Provide the (x, y) coordinate of the cell's center where the given text is located.  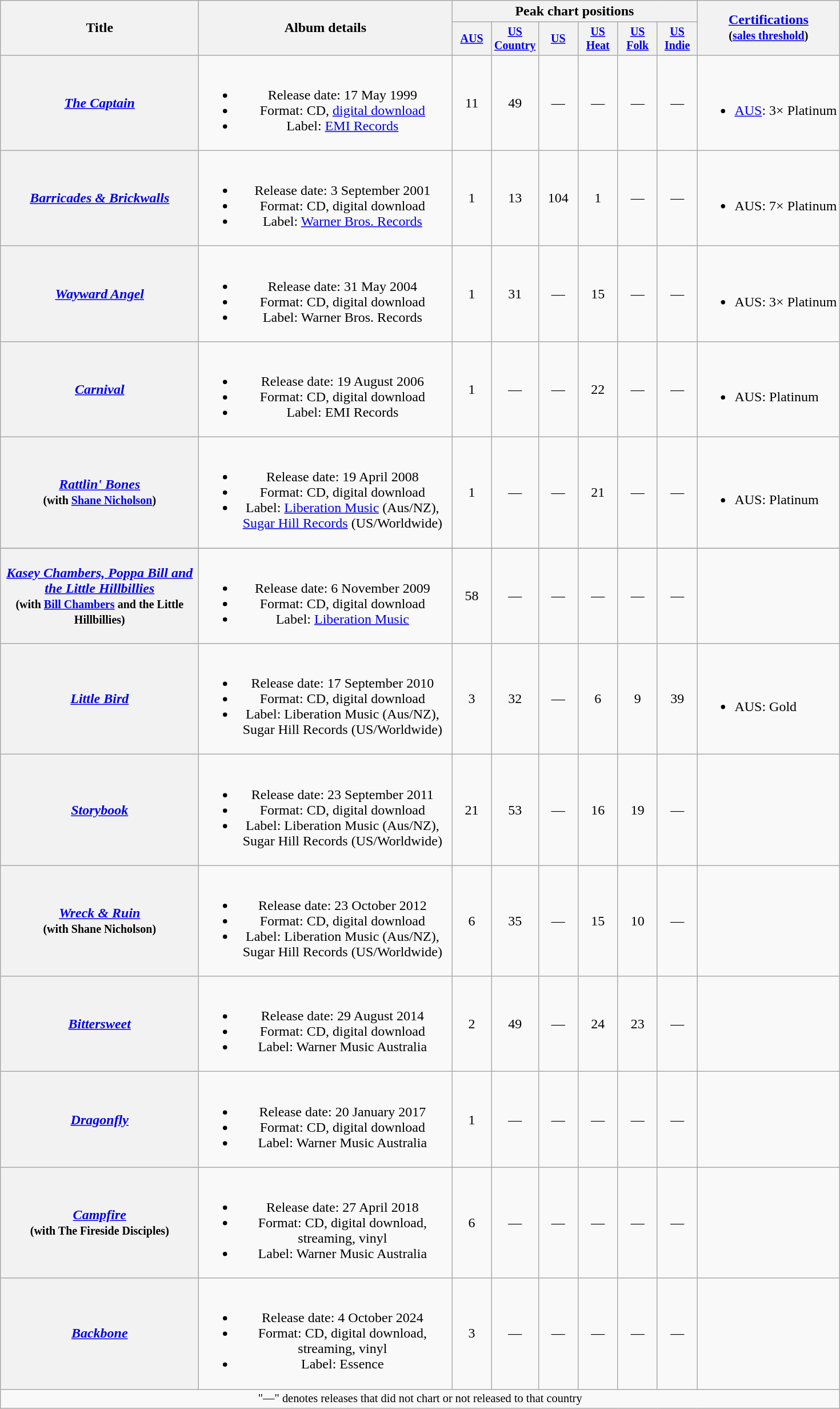
Rattlin' Bones(with Shane Nicholson) (99, 493)
Release date: 29 August 2014Format: CD, digital downloadLabel: Warner Music Australia (326, 1024)
Release date: 23 September 2011Format: CD, digital downloadLabel: Liberation Music (Aus/NZ), Sugar Hill Records (US/Worldwide) (326, 810)
Release date: 19 August 2006Format: CD, digital downloadLabel: EMI Records (326, 389)
2 (472, 1024)
Backbone (99, 1334)
Carnival (99, 389)
AUS: 7× Platinum (769, 198)
US (558, 39)
58 (472, 596)
Storybook (99, 810)
Release date: 31 May 2004Format: CD, digital downloadLabel: Warner Bros. Records (326, 294)
Peak chart positions (575, 11)
USFolk (638, 39)
Release date: 23 October 2012Format: CD, digital downloadLabel: Liberation Music (Aus/NZ), Sugar Hill Records (US/Worldwide) (326, 921)
Release date: 4 October 2024Format: CD, digital download, streaming, vinylLabel: Essence (326, 1334)
32 (515, 699)
104 (558, 198)
22 (598, 389)
Wreck & Ruin(with Shane Nicholson) (99, 921)
Release date: 19 April 2008Format: CD, digital downloadLabel: Liberation Music (Aus/NZ), Sugar Hill Records (US/Worldwide) (326, 493)
Release date: 3 September 2001Format: CD, digital downloadLabel: Warner Bros. Records (326, 198)
Release date: 17 May 1999Format: CD, digital downloadLabel: EMI Records (326, 103)
53 (515, 810)
13 (515, 198)
Barricades & Brickwalls (99, 198)
Certifications(sales threshold) (769, 28)
11 (472, 103)
9 (638, 699)
19 (638, 810)
35 (515, 921)
Kasey Chambers, Poppa Bill and the Little Hillbillies(with Bill Chambers and the Little Hillbillies) (99, 596)
Dragonfly (99, 1119)
USHeat (598, 39)
AUS: Gold (769, 699)
31 (515, 294)
AUS (472, 39)
16 (598, 810)
USIndie (677, 39)
Release date: 6 November 2009Format: CD, digital downloadLabel: Liberation Music (326, 596)
"—" denotes releases that did not chart or not released to that country (421, 1399)
Album details (326, 28)
24 (598, 1024)
Little Bird (99, 699)
Campfire (with The Fireside Disciples) (99, 1223)
23 (638, 1024)
The Captain (99, 103)
Title (99, 28)
US Country (515, 39)
Release date: 20 January 2017 Format: CD, digital downloadLabel: Warner Music Australia (326, 1119)
10 (638, 921)
Bittersweet (99, 1024)
Release date: 17 September 2010Format: CD, digital downloadLabel: Liberation Music (Aus/NZ), Sugar Hill Records (US/Worldwide) (326, 699)
Release date: 27 April 2018Format: CD, digital download, streaming, vinylLabel: Warner Music Australia (326, 1223)
39 (677, 699)
Wayward Angel (99, 294)
